Scan for the cell matching the given text and deliver its [x, y] coordinate at center. 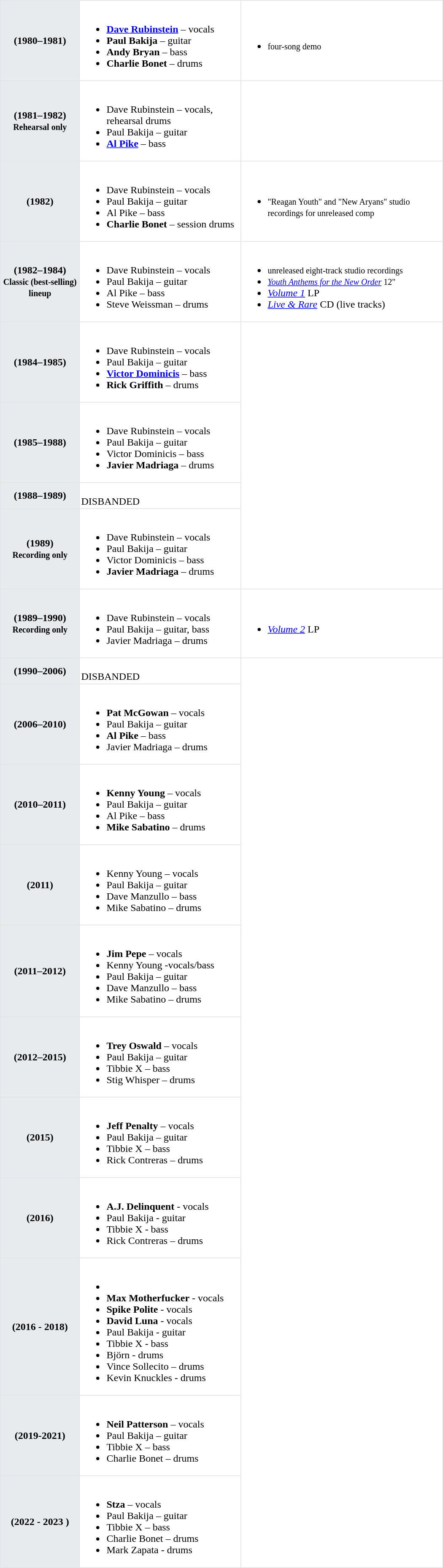
(2006–2010) [40, 724]
Pat McGowan – vocalsPaul Bakija – guitarAl Pike – bassJavier Madriaga – drums [160, 724]
(1990–2006) [40, 671]
(2016) [40, 1218]
Dave Rubinstein – vocalsPaul Bakija – guitarVictor Dominicis – bassRick Griffith – drums [160, 362]
(1989)Recording only [40, 549]
unreleased eight-track studio recordingsYouth Anthems for the New Order 12"Volume 1 LPLive & Rare CD (live tracks) [342, 281]
(1985–1988) [40, 442]
(2011) [40, 885]
four-song demo [342, 41]
Neil Patterson – vocalsPaul Bakija – guitarTibbie X – bassCharlie Bonet – drums [160, 1436]
Jim Pepe – vocalsKenny Young -vocals/bassPaul Bakija – guitarDave Manzullo – bassMike Sabatino – drums [160, 971]
Stza – vocalsPaul Bakija – guitarTibbie X – bassCharlie Bonet – drumsMark Zapata - drums [160, 1522]
Dave Rubinstein – vocals, rehearsal drumsPaul Bakija – guitarAl Pike – bass [160, 121]
(1988–1989) [40, 496]
(2011–2012) [40, 971]
(1980–1981) [40, 41]
A.J. Delinquent - vocalsPaul Bakija - guitarTibbie X - bassRick Contreras – drums [160, 1218]
(1982) [40, 201]
(2012–2015) [40, 1057]
(2016 - 2018) [40, 1327]
Kenny Young – vocalsPaul Bakija – guitarDave Manzullo – bassMike Sabatino – drums [160, 885]
(2015) [40, 1137]
"Reagan Youth" and "New Aryans" studio recordings for unreleased comp [342, 201]
Dave Rubinstein – vocalsPaul Bakija – guitarAl Pike – bassSteve Weissman – drums [160, 281]
(1984–1985) [40, 362]
Volume 2 LP [342, 624]
Kenny Young – vocalsPaul Bakija – guitarAl Pike – bassMike Sabatino – drums [160, 804]
Jeff Penalty – vocalsPaul Bakija – guitarTibbie X – bassRick Contreras – drums [160, 1137]
(2010–2011) [40, 804]
Trey Oswald – vocalsPaul Bakija – guitarTibbie X – bassStig Whisper – drums [160, 1057]
Dave Rubinstein – vocalsPaul Bakija – guitar, bassJavier Madriaga – drums [160, 624]
(2019-2021) [40, 1436]
(2022 - 2023 ) [40, 1522]
(1982–1984)Classic (best-selling) lineup [40, 281]
Dave Rubinstein – vocalsPaul Bakija – guitarAl Pike – bassCharlie Bonet – session drums [160, 201]
(1989–1990)Recording only [40, 624]
(1981–1982)Rehearsal only [40, 121]
Dave Rubinstein – vocalsPaul Bakija – guitarAndy Bryan – bassCharlie Bonet – drums [160, 41]
